Determine the (X, Y) coordinate at the center of the cell enclosing the given text.  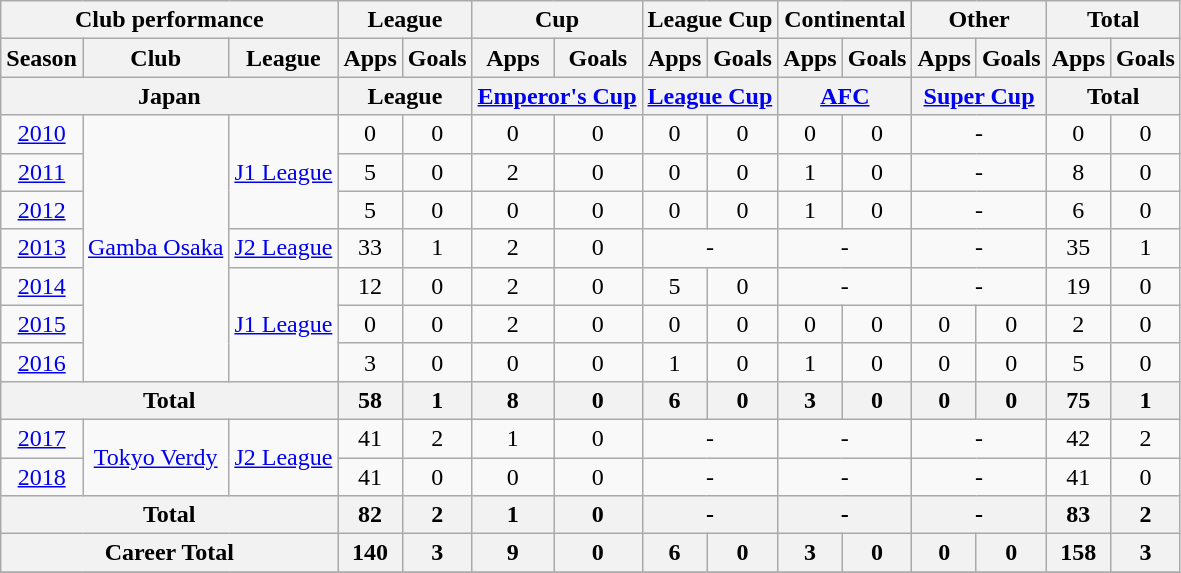
AFC (845, 96)
2011 (42, 172)
Gamba Osaka (155, 248)
Cup (557, 20)
Career Total (170, 553)
Season (42, 58)
Other (979, 20)
Continental (845, 20)
Club (155, 58)
2014 (42, 286)
2016 (42, 362)
82 (370, 515)
2018 (42, 477)
12 (370, 286)
2012 (42, 210)
83 (1078, 515)
35 (1078, 248)
140 (370, 553)
75 (1078, 400)
2017 (42, 438)
19 (1078, 286)
158 (1078, 553)
2013 (42, 248)
Club performance (170, 20)
Tokyo Verdy (155, 457)
58 (370, 400)
33 (370, 248)
Japan (170, 96)
42 (1078, 438)
Emperor's Cup (557, 96)
2010 (42, 134)
2015 (42, 324)
9 (513, 553)
Super Cup (979, 96)
